Find where the given text appears and provide that cell's center as [x, y] coordinate. 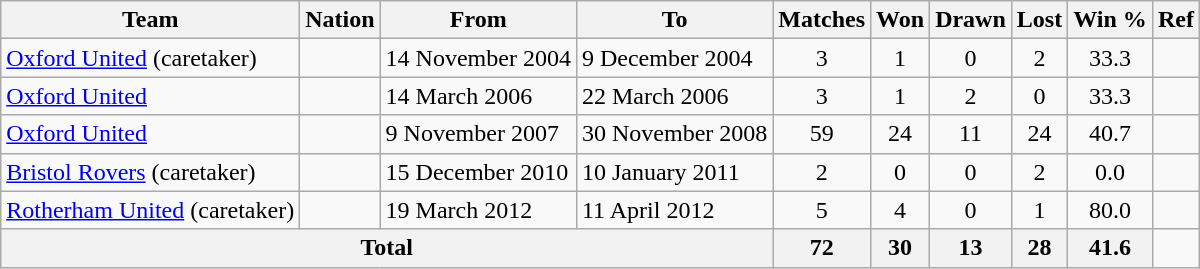
19 March 2012 [478, 210]
To [674, 20]
11 April 2012 [674, 210]
41.6 [1110, 248]
Nation [340, 20]
5 [822, 210]
9 November 2007 [478, 134]
13 [971, 248]
Lost [1039, 20]
59 [822, 134]
Matches [822, 20]
9 December 2004 [674, 58]
22 March 2006 [674, 96]
From [478, 20]
15 December 2010 [478, 172]
Ref [1176, 20]
30 November 2008 [674, 134]
28 [1039, 248]
Oxford United (caretaker) [150, 58]
4 [900, 210]
Win % [1110, 20]
Drawn [971, 20]
14 November 2004 [478, 58]
11 [971, 134]
80.0 [1110, 210]
Won [900, 20]
72 [822, 248]
Rotherham United (caretaker) [150, 210]
10 January 2011 [674, 172]
Bristol Rovers (caretaker) [150, 172]
30 [900, 248]
0.0 [1110, 172]
Team [150, 20]
40.7 [1110, 134]
Total [387, 248]
14 March 2006 [478, 96]
